Locate the cell with the specified text and output its (X, Y) center coordinate. 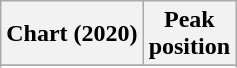
Peak position (189, 34)
Chart (2020) (72, 34)
